Provide the [x, y] coordinate of the cell's center where the given text is located.  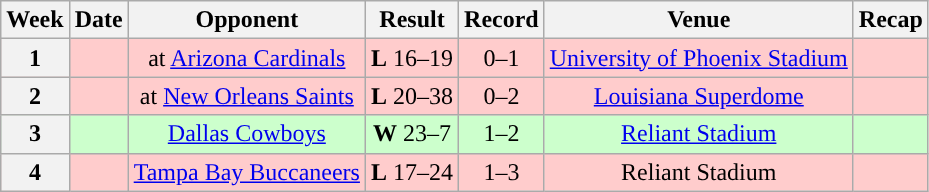
Record [502, 20]
Tampa Bay Buccaneers [246, 172]
Result [412, 20]
0–2 [502, 96]
2 [35, 96]
Venue [698, 20]
L 17–24 [412, 172]
Opponent [246, 20]
Dallas Cowboys [246, 134]
1–2 [502, 134]
W 23–7 [412, 134]
1 [35, 58]
L 20–38 [412, 96]
at New Orleans Saints [246, 96]
L 16–19 [412, 58]
Week [35, 20]
4 [35, 172]
3 [35, 134]
Louisiana Superdome [698, 96]
1–3 [502, 172]
University of Phoenix Stadium [698, 58]
0–1 [502, 58]
at Arizona Cardinals [246, 58]
Recap [890, 20]
Date [98, 20]
